From the cell containing the given text, extract its center point as [X, Y] coordinate. 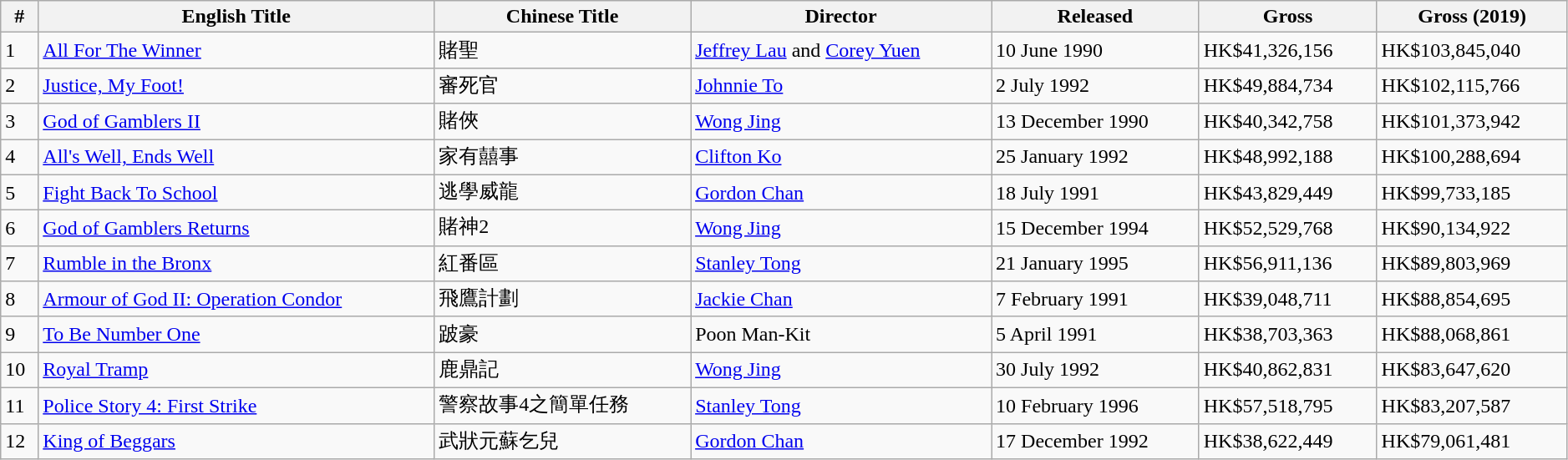
HK$38,703,363 [1288, 334]
Royal Tramp [236, 371]
HK$40,862,831 [1288, 371]
12 [20, 441]
HK$103,845,040 [1472, 50]
9 [20, 334]
HK$40,342,758 [1288, 122]
Poon Man-Kit [841, 334]
King of Beggars [236, 441]
Jackie Chan [841, 299]
English Title [236, 17]
4 [20, 157]
跛豪 [563, 334]
All's Well, Ends Well [236, 157]
18 July 1991 [1096, 192]
13 December 1990 [1096, 122]
7 [20, 264]
Jeffrey Lau and Corey Yuen [841, 50]
HK$100,288,694 [1472, 157]
審死官 [563, 85]
HK$39,048,711 [1288, 299]
Rumble in the Bronx [236, 264]
HK$101,373,942 [1472, 122]
HK$89,803,969 [1472, 264]
25 January 1992 [1096, 157]
2 [20, 85]
HK$52,529,768 [1288, 229]
Chinese Title [563, 17]
武狀元蘇乞兒 [563, 441]
Armour of God II: Operation Condor [236, 299]
Police Story 4: First Strike [236, 406]
賭神2 [563, 229]
7 February 1991 [1096, 299]
HK$83,207,587 [1472, 406]
11 [20, 406]
30 July 1992 [1096, 371]
10 [20, 371]
21 January 1995 [1096, 264]
HK$48,992,188 [1288, 157]
17 December 1992 [1096, 441]
# [20, 17]
HK$57,518,795 [1288, 406]
2 July 1992 [1096, 85]
Clifton Ko [841, 157]
HK$88,068,861 [1472, 334]
飛鷹計劃 [563, 299]
Johnnie To [841, 85]
賭俠 [563, 122]
HK$49,884,734 [1288, 85]
6 [20, 229]
8 [20, 299]
1 [20, 50]
鹿鼎記 [563, 371]
Gross (2019) [1472, 17]
HK$99,733,185 [1472, 192]
5 April 1991 [1096, 334]
HK$38,622,449 [1288, 441]
Justice, My Foot! [236, 85]
God of Gamblers II [236, 122]
HK$102,115,766 [1472, 85]
All For The Winner [236, 50]
5 [20, 192]
HK$79,061,481 [1472, 441]
逃學威龍 [563, 192]
HK$83,647,620 [1472, 371]
Released [1096, 17]
Director [841, 17]
家有囍事 [563, 157]
3 [20, 122]
To Be Number One [236, 334]
HK$88,854,695 [1472, 299]
HK$56,911,136 [1288, 264]
10 February 1996 [1096, 406]
15 December 1994 [1096, 229]
HK$41,326,156 [1288, 50]
Gross [1288, 17]
紅番區 [563, 264]
Fight Back To School [236, 192]
HK$90,134,922 [1472, 229]
God of Gamblers Returns [236, 229]
HK$43,829,449 [1288, 192]
賭聖 [563, 50]
警察故事4之簡單任務 [563, 406]
10 June 1990 [1096, 50]
